Return the (X, Y) coordinate for the center point of the cell that contains the specified text.  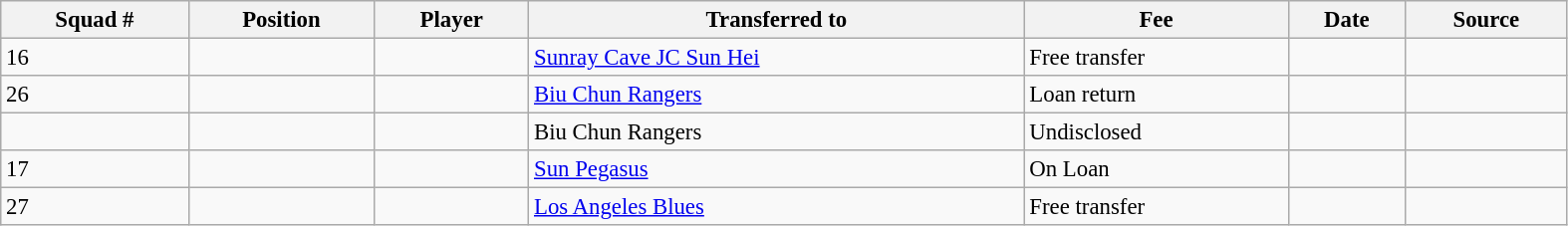
26 (95, 95)
Sunray Cave JC Sun Hei (777, 58)
27 (95, 207)
Transferred to (777, 20)
Loan return (1156, 95)
Source (1486, 20)
16 (95, 58)
Position (281, 20)
Squad # (95, 20)
Player (452, 20)
Sun Pegasus (777, 169)
17 (95, 169)
Fee (1156, 20)
Undisclosed (1156, 132)
Date (1347, 20)
Los Angeles Blues (777, 207)
On Loan (1156, 169)
